Determine the (X, Y) coordinate at the center of the cell enclosing the given text.  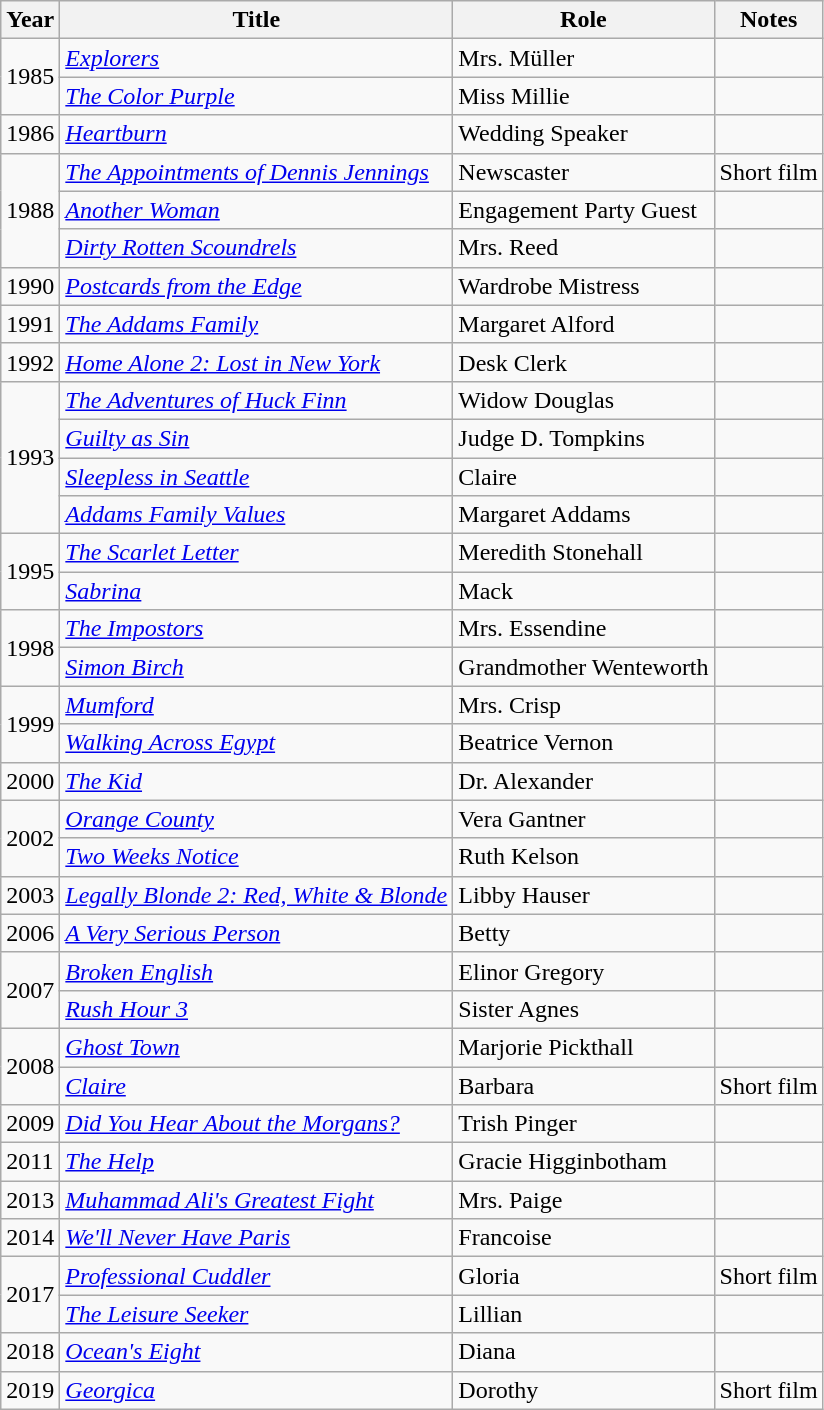
Dirty Rotten Scoundrels (256, 248)
Postcards from the Edge (256, 286)
Another Woman (256, 210)
1985 (30, 77)
Widow Douglas (584, 400)
Francoise (584, 1238)
Orange County (256, 819)
Mumford (256, 705)
2018 (30, 1352)
Sleepless in Seattle (256, 477)
Lillian (584, 1314)
2006 (30, 933)
Beatrice Vernon (584, 743)
Diana (584, 1352)
Grandmother Wenteworth (584, 667)
2003 (30, 895)
The Scarlet Letter (256, 553)
2011 (30, 1162)
Margaret Alford (584, 324)
2017 (30, 1295)
The Impostors (256, 629)
2007 (30, 990)
Gloria (584, 1276)
Betty (584, 933)
Year (30, 20)
Guilty as Sin (256, 438)
The Kid (256, 781)
1988 (30, 210)
Role (584, 20)
Judge D. Tompkins (584, 438)
Elinor Gregory (584, 971)
Ruth Kelson (584, 857)
Georgica (256, 1390)
Margaret Addams (584, 515)
Sister Agnes (584, 1009)
Sabrina (256, 591)
Desk Clerk (584, 362)
2014 (30, 1238)
The Adventures of Huck Finn (256, 400)
Muhammad Ali's Greatest Fight (256, 1200)
Dorothy (584, 1390)
Wardrobe Mistress (584, 286)
2019 (30, 1390)
1999 (30, 724)
Engagement Party Guest (584, 210)
Mrs. Reed (584, 248)
1995 (30, 572)
Dr. Alexander (584, 781)
Heartburn (256, 134)
Vera Gantner (584, 819)
2008 (30, 1066)
2002 (30, 838)
2013 (30, 1200)
Professional Cuddler (256, 1276)
Home Alone 2: Lost in New York (256, 362)
Walking Across Egypt (256, 743)
Wedding Speaker (584, 134)
Addams Family Values (256, 515)
A Very Serious Person (256, 933)
Ghost Town (256, 1047)
Simon Birch (256, 667)
The Addams Family (256, 324)
Marjorie Pickthall (584, 1047)
Miss Millie (584, 96)
The Color Purple (256, 96)
Trish Pinger (584, 1124)
1993 (30, 457)
Title (256, 20)
Rush Hour 3 (256, 1009)
The Appointments of Dennis Jennings (256, 172)
Barbara (584, 1085)
Broken English (256, 971)
We'll Never Have Paris (256, 1238)
Mrs. Paige (584, 1200)
Meredith Stonehall (584, 553)
Explorers (256, 58)
1990 (30, 286)
Notes (768, 20)
1992 (30, 362)
Legally Blonde 2: Red, White & Blonde (256, 895)
Mrs. Müller (584, 58)
1991 (30, 324)
Mrs. Essendine (584, 629)
The Leisure Seeker (256, 1314)
1998 (30, 648)
Gracie Higginbotham (584, 1162)
Libby Hauser (584, 895)
2009 (30, 1124)
Newscaster (584, 172)
Mrs. Crisp (584, 705)
2000 (30, 781)
Did You Hear About the Morgans? (256, 1124)
Mack (584, 591)
1986 (30, 134)
Two Weeks Notice (256, 857)
Ocean's Eight (256, 1352)
The Help (256, 1162)
